Search for the cell housing the specified text and yield its (x, y) center coordinate. 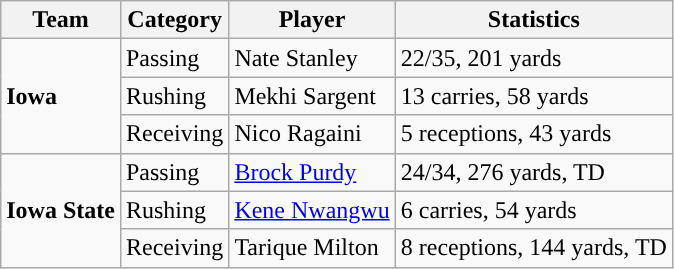
13 carries, 58 yards (534, 96)
5 receptions, 43 yards (534, 134)
Iowa (61, 96)
Player (312, 20)
8 receptions, 144 yards, TD (534, 248)
Team (61, 20)
Nico Ragaini (312, 134)
Kene Nwangwu (312, 210)
Category (174, 20)
Nate Stanley (312, 58)
Brock Purdy (312, 172)
24/34, 276 yards, TD (534, 172)
Tarique Milton (312, 248)
Iowa State (61, 210)
Mekhi Sargent (312, 96)
6 carries, 54 yards (534, 210)
Statistics (534, 20)
22/35, 201 yards (534, 58)
